Identify which cell holds the provided text, then report its [X, Y] central coordinate. 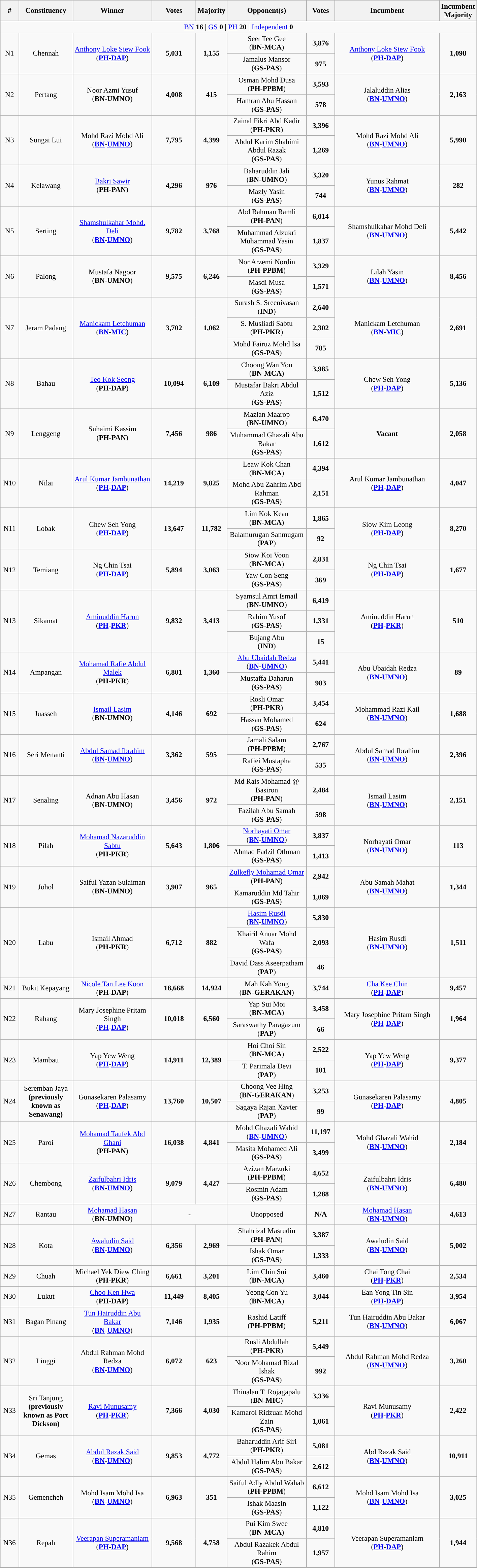
Chembong [46, 1184]
Adnan Abu Hasan (BN-UMNO) [113, 800]
623 [212, 1361]
Masdi Musa (GS-PAS) [267, 287]
2,396 [458, 755]
3,837 [321, 836]
Syamsul Amri Ismail (BN-UMNO) [267, 601]
4,399 [212, 140]
Hassan Mohamed (GS-PAS) [267, 724]
3,260 [458, 1361]
Temiang [46, 570]
N8 [9, 384]
1,069 [321, 897]
2,184 [458, 1143]
992 [321, 1371]
Teo Kok Seong (PH-DAP) [113, 384]
15 [321, 642]
4,394 [321, 469]
1,288 [321, 1194]
Winner [113, 11]
5,002 [458, 1245]
1,865 [321, 518]
13,760 [174, 1101]
4,772 [212, 1456]
Mohamad Nazaruddin Sabtu (PH-PKR) [113, 846]
N19 [9, 887]
5,441 [321, 662]
12,389 [212, 1060]
983 [321, 683]
2,767 [321, 745]
785 [321, 349]
Seri Menanti [46, 755]
14,911 [174, 1060]
Juasseh [46, 714]
Shahrizal Masrudin (PH-PAN) [267, 1235]
3,387 [321, 1235]
Zainal Fikri Abd Kadir (PH-PKR) [267, 125]
2,534 [458, 1276]
7,795 [174, 140]
1,511 [458, 943]
Abdul Razak Said (BN-UMNO) [113, 1456]
Mohd Abu Zahrim Abd Rahman (GS-PAS) [267, 493]
882 [212, 943]
Rafiei Mustapha (GS-PAS) [267, 765]
Senaling [46, 800]
1,061 [321, 1421]
4,146 [174, 714]
Mustaffa Daharun (GS-PAS) [267, 683]
N1 [9, 54]
2,640 [321, 307]
Ismail Ahmad (PH-PKR) [113, 943]
3,320 [321, 175]
9,782 [174, 231]
Leaw Kok Chan (BN-MCA) [267, 469]
Incumbent Majority [458, 11]
11,197 [321, 1132]
Baharuddin Jali (BN-UMNO) [267, 175]
1,512 [321, 394]
4,810 [321, 1528]
351 [212, 1497]
624 [321, 724]
Lilah Yasin (BN-UMNO) [387, 276]
1,098 [458, 54]
Zulkefly Mohamad Omar (PH-PAN) [267, 877]
Khairil Anuar Mohd Wafa (GS-PAS) [267, 943]
Opponent(s) [267, 11]
Constituency [46, 11]
4,841 [212, 1143]
S. Musliadi Sabtu (PH-PKR) [267, 328]
N20 [9, 943]
Nilai [46, 483]
6,963 [174, 1497]
5,031 [174, 54]
6,470 [321, 419]
1,360 [212, 673]
598 [321, 815]
3,253 [321, 1091]
N16 [9, 755]
1,155 [212, 54]
3,025 [458, 1497]
Noor Mohamad Rizal Ishak (GS-PAS) [267, 1371]
18,668 [174, 988]
Noor Azmi Yusuf (BN-UMNO) [113, 95]
Saiful Adly Abdul Wahab (PH-PPBM) [267, 1487]
Yunus Rahmat (BN-UMNO) [387, 185]
Ampangan [46, 673]
1,122 [321, 1507]
1,344 [458, 887]
N6 [9, 276]
5,081 [321, 1446]
5,449 [321, 1347]
Bagan Pinang [46, 1322]
1,413 [321, 856]
Bahau [46, 384]
Nor Arzemi Nordin (PH-PPBM) [267, 266]
692 [212, 714]
N27 [9, 1215]
6,560 [212, 1019]
5,894 [174, 570]
578 [321, 105]
6,109 [212, 384]
Choong Vee Hing (BN-GERAKAN) [267, 1091]
1,677 [458, 570]
282 [458, 185]
N15 [9, 714]
Paroi [46, 1143]
N14 [9, 673]
N/A [321, 1215]
Kamaruddin Md Tahir (GS-PAS) [267, 897]
N22 [9, 1019]
Bakri Sawir (PH-PAN) [113, 185]
Shamshulkahar Mohd. Deli (BN-UMNO) [113, 231]
N17 [9, 800]
46 [321, 967]
David Dass Aseerpatham (PAP) [267, 967]
Chennah [46, 54]
- [189, 1215]
Hamran Abu Hassan (GS-PAS) [267, 105]
Abu Samah Mahat (BN-UMNO) [387, 887]
# [9, 11]
3,362 [174, 755]
Majority [212, 11]
Incumbent [387, 11]
Bukit Kepayang [46, 988]
N32 [9, 1361]
N13 [9, 621]
1,957 [321, 1553]
3,744 [321, 988]
Bujang Abu(IND) [267, 642]
9,825 [212, 483]
3,396 [321, 125]
3,702 [174, 328]
3,593 [321, 84]
3,907 [174, 887]
4,047 [458, 483]
1,964 [458, 1019]
4,805 [458, 1101]
415 [212, 95]
N30 [9, 1297]
Michael Yek Diew Ching (PH-PKR) [113, 1276]
Mazly Yasin (GS-PAS) [267, 196]
Saraswathy Paragazum (PAP) [267, 1029]
Mohammad Razi Kail (BN-UMNO) [387, 714]
2,484 [321, 790]
4,758 [212, 1543]
Rantau [46, 1215]
1,331 [321, 621]
N23 [9, 1060]
9,568 [174, 1543]
BN 16 | GS 0 | PH 20 | Independent 0 [238, 27]
6,356 [174, 1245]
Yaw Con Seng (GS-PAS) [267, 580]
N35 [9, 1497]
2,831 [321, 559]
4,613 [458, 1215]
Seet Tee Gee (BN-MCA) [267, 43]
N26 [9, 1184]
92 [321, 539]
Choo Ken Hwa (PH-DAP) [113, 1297]
3,454 [321, 704]
5,211 [321, 1322]
Balamurugan Sanmugam (PAP) [267, 539]
99 [321, 1112]
Sungai Lui [46, 140]
3,413 [212, 621]
Osman Mohd Dusa (PH-PPBM) [267, 84]
Azizan Marzuki (PH-PPBM) [267, 1173]
8,270 [458, 529]
2,612 [321, 1466]
6,246 [212, 276]
3,044 [321, 1297]
N11 [9, 529]
9,457 [458, 988]
7,146 [174, 1322]
6,661 [174, 1276]
3,460 [321, 1276]
Yeong Con Yu (BN-MCA) [267, 1297]
Saiful Yazan Sulaiman (BN-UMNO) [113, 887]
Yap Sui Moi (BN-MCA) [267, 1009]
Suhaimi Kassim (PH-PAN) [113, 434]
Rosli Omar (PH-PKR) [267, 704]
Lenggeng [46, 434]
N31 [9, 1322]
Mustafar Bakri Abdul Aziz (GS-PAS) [267, 394]
Mohamad Rafie Abdul Malek (PH-PKR) [113, 673]
Jamali Salam (PH-PPBM) [267, 745]
5,136 [458, 384]
Pilah [46, 846]
Rusli Abdullah (PH-PKR) [267, 1347]
Fazilah Abu Samah (GS-PAS) [267, 815]
Aminuddin Harun (PH-PKR) [387, 621]
972 [212, 800]
89 [458, 673]
Kelawang [46, 185]
3,876 [321, 43]
N2 [9, 95]
1,571 [321, 287]
Aminuddin Harun(PH-PKR) [113, 621]
369 [321, 580]
N12 [9, 570]
4,652 [321, 1173]
Baharuddin Arif Siri (PH-PKR) [267, 1446]
Abdul Halim Abu Bakar (GS-PAS) [267, 1466]
Lobak [46, 529]
9,377 [458, 1060]
Siow Kim Leong (PH-DAP) [387, 529]
1,837 [321, 242]
N33 [9, 1411]
2,522 [321, 1050]
Mustafa Nagoor (BN-UMNO) [113, 276]
Siow Koi Voon (BN-MCA) [267, 559]
Muhammad Alzukri Muhammad Yasin (GS-PAS) [267, 242]
Mambau [46, 1060]
N21 [9, 988]
Mohd Fairuz Mohd Isa (GS-PAS) [267, 349]
N5 [9, 231]
11,782 [212, 529]
5,990 [458, 140]
Linggi [46, 1361]
3,768 [212, 231]
Mah Kah Yong (BN-GERAKAN) [267, 988]
2,093 [321, 943]
Gemencheh [46, 1497]
6,612 [321, 1487]
Rashid Latiff (PH-PPBM) [267, 1322]
Ean Yong Tin Sin (PH-DAP) [387, 1297]
Sagaya Rajan Xavier (PAP) [267, 1112]
2,302 [321, 328]
13,647 [174, 529]
Kamarol Ridzuan Mohd Zain (GS-PAS) [267, 1421]
3,954 [458, 1297]
Gemas [46, 1456]
4,008 [174, 95]
976 [212, 185]
Mazlan Maarop (BN-UMNO) [267, 419]
Thinalan T. Rojagapalu (BN-MIC) [267, 1396]
4,030 [212, 1411]
N24 [9, 1101]
510 [458, 621]
Masita Mohamed Ali (GS-PAS) [267, 1153]
2,969 [212, 1245]
1,935 [212, 1322]
5,830 [321, 918]
8,456 [458, 276]
Ishak Omar (GS-PAS) [267, 1256]
986 [212, 434]
975 [321, 64]
Repah [46, 1543]
Md Rais Mohamad @ Basiron (PH-PAN) [267, 790]
4,427 [212, 1184]
Palong [46, 276]
1,688 [458, 714]
N28 [9, 1245]
Abd Rahman Ramli (PH-PAN) [267, 216]
N3 [9, 140]
Kota [46, 1245]
8,405 [212, 1297]
Unopposed [267, 1215]
Labu [46, 943]
Hoi Choi Sin (BN-MCA) [267, 1050]
2,163 [458, 95]
Abd Razak Said (BN-UMNO) [387, 1456]
16,038 [174, 1143]
3,201 [212, 1276]
N10 [9, 483]
113 [458, 846]
535 [321, 765]
3,985 [321, 369]
N4 [9, 185]
Shamshulkahar Mohd Deli (BN-UMNO) [387, 231]
Ishak Maasin (GS-PAS) [267, 1507]
2,942 [321, 877]
Rahang [46, 1019]
3,063 [212, 570]
3,456 [174, 800]
2,422 [458, 1411]
Ahmad Fadzil Othman (GS-PAS) [267, 856]
6,067 [458, 1322]
5,442 [458, 231]
1,806 [212, 846]
Choong Wan You (BN-MCA) [267, 369]
N36 [9, 1543]
Pui Kim Swee (BN-MCA) [267, 1528]
9,832 [174, 621]
6,419 [321, 601]
6,480 [458, 1184]
Jeram Padang [46, 328]
6,801 [174, 673]
3,499 [321, 1153]
6,712 [174, 943]
Cha Kee Chin (PH-DAP) [387, 988]
N18 [9, 846]
Chai Tong Chai (PH-PKR) [387, 1276]
7,456 [174, 434]
3,336 [321, 1396]
965 [212, 887]
1,944 [458, 1543]
Lim Chin Sui (BN-MCA) [267, 1276]
9,853 [174, 1456]
1,333 [321, 1256]
Mohamad Taufek Abd Ghani (PH-PAN) [113, 1143]
Rosmin Adam (GS-PAS) [267, 1194]
Lim Kok Kean (BN-MCA) [267, 518]
Nicole Tan Lee Koon (PH-DAP) [113, 988]
2,691 [458, 328]
Serting [46, 231]
14,219 [174, 483]
10,507 [212, 1101]
N29 [9, 1276]
Abdul Karim Shahimi Abdul Razak (GS-PAS) [267, 151]
Pertang [46, 95]
3,329 [321, 266]
1,612 [321, 444]
Surash S. Sreenivasan (IND) [267, 307]
101 [321, 1070]
2,058 [458, 434]
1,062 [212, 328]
11,449 [174, 1297]
9,575 [174, 276]
T. Parimala Devi (PAP) [267, 1070]
4,296 [174, 185]
N7 [9, 328]
Jamalus Mansor (GS-PAS) [267, 64]
Seremban Jaya (previously known as Senawang) [46, 1101]
1,269 [321, 151]
744 [321, 196]
Sikamat [46, 621]
5,643 [174, 846]
10,911 [458, 1456]
Jalaluddin Alias (BN-UMNO) [387, 95]
N25 [9, 1143]
595 [212, 755]
Rahim Yusof (GS-PAS) [267, 621]
N34 [9, 1456]
Sri Tanjung (previously known as Port Dickson) [46, 1411]
Lukut [46, 1297]
Abdul Razakek Abdul Rahim (GS-PAS) [267, 1553]
Vacant [387, 434]
Johol [46, 887]
6,072 [174, 1361]
3,458 [321, 1009]
10,094 [174, 384]
N9 [9, 434]
14,924 [212, 988]
6,014 [321, 216]
Chuah [46, 1276]
66 [321, 1029]
9,079 [174, 1184]
Muhammad Ghazali Abu Bakar (GS-PAS) [267, 444]
7,366 [174, 1411]
10,018 [174, 1019]
